Locate the cell with the specified text and output its (X, Y) center coordinate. 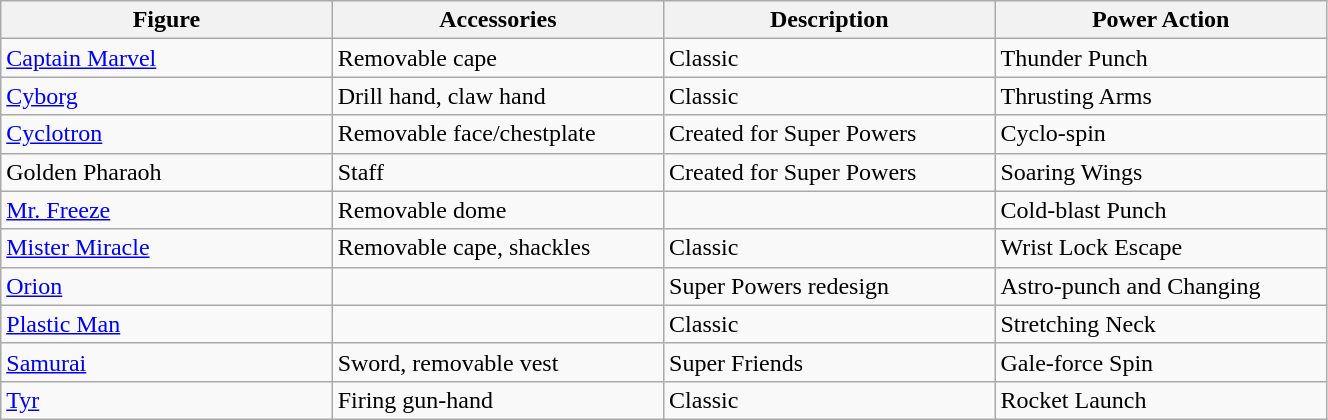
Figure (166, 20)
Super Powers redesign (830, 286)
Tyr (166, 400)
Samurai (166, 362)
Sword, removable vest (498, 362)
Cyclo-spin (1160, 134)
Removable dome (498, 210)
Thunder Punch (1160, 58)
Gale-force Spin (1160, 362)
Thrusting Arms (1160, 96)
Removable cape (498, 58)
Rocket Launch (1160, 400)
Cyborg (166, 96)
Removable cape, shackles (498, 248)
Plastic Man (166, 324)
Golden Pharaoh (166, 172)
Astro-punch and Changing (1160, 286)
Staff (498, 172)
Mister Miracle (166, 248)
Super Friends (830, 362)
Cold-blast Punch (1160, 210)
Cyclotron (166, 134)
Wrist Lock Escape (1160, 248)
Soaring Wings (1160, 172)
Firing gun-hand (498, 400)
Captain Marvel (166, 58)
Drill hand, claw hand (498, 96)
Accessories (498, 20)
Power Action (1160, 20)
Description (830, 20)
Stretching Neck (1160, 324)
Mr. Freeze (166, 210)
Orion (166, 286)
Removable face/chestplate (498, 134)
